Pinpoint the cell where the given text exists, returning its (x, y) midpoint coordinate. 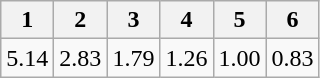
1.79 (134, 58)
5.14 (28, 58)
1 (28, 20)
4 (186, 20)
3 (134, 20)
2 (80, 20)
5 (240, 20)
6 (292, 20)
1.00 (240, 58)
0.83 (292, 58)
2.83 (80, 58)
1.26 (186, 58)
